Identify which cell holds the provided text, then report its (x, y) central coordinate. 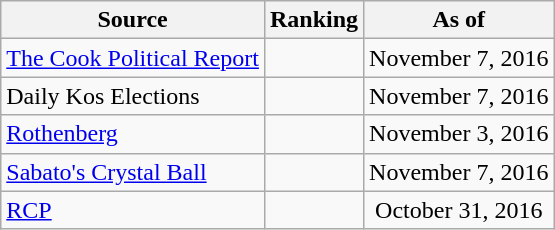
Source (133, 20)
Sabato's Crystal Ball (133, 172)
Ranking (314, 20)
Daily Kos Elections (133, 96)
November 3, 2016 (459, 134)
The Cook Political Report (133, 58)
October 31, 2016 (459, 210)
Rothenberg (133, 134)
RCP (133, 210)
As of (459, 20)
